Scan for the cell matching the given text and deliver its [X, Y] coordinate at center. 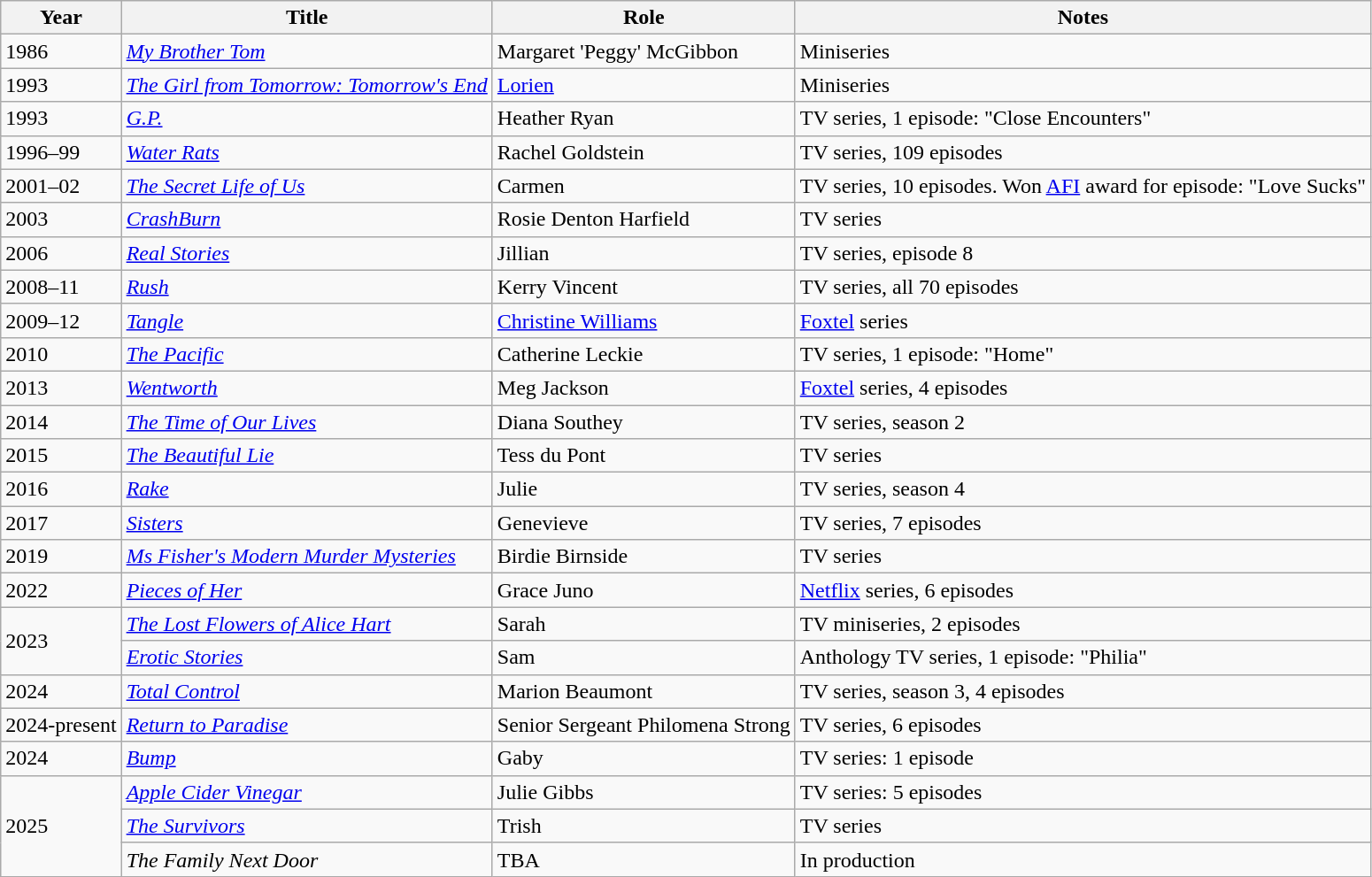
The Lost Flowers of Alice Hart [306, 624]
TV series: 1 episode [1083, 758]
Christine Williams [644, 320]
TV series, all 70 episodes [1083, 287]
2001–02 [61, 186]
The Secret Life of Us [306, 186]
TV series, season 4 [1083, 489]
Tess du Pont [644, 456]
TV series, 1 episode: "Close Encounters" [1083, 119]
G.P. [306, 119]
2022 [61, 590]
Marion Beaumont [644, 691]
Rake [306, 489]
Rosie Denton Harfield [644, 219]
Bump [306, 758]
2017 [61, 523]
The Time of Our Lives [306, 422]
TV series, season 3, 4 episodes [1083, 691]
Foxtel series, 4 episodes [1083, 388]
Title [306, 18]
Return to Paradise [306, 725]
Pieces of Her [306, 590]
Foxtel series [1083, 320]
TV series, 6 episodes [1083, 725]
TV series, season 2 [1083, 422]
Erotic Stories [306, 658]
Kerry Vincent [644, 287]
Grace Juno [644, 590]
TV miniseries, 2 episodes [1083, 624]
Ms Fisher's Modern Murder Mysteries [306, 557]
2014 [61, 422]
Sam [644, 658]
TV series, 10 episodes. Won AFI award for episode: "Love Sucks" [1083, 186]
Meg Jackson [644, 388]
2008–11 [61, 287]
1986 [61, 51]
Tangle [306, 320]
Sisters [306, 523]
Rush [306, 287]
Year [61, 18]
Trish [644, 826]
Water Rats [306, 152]
Apple Cider Vinegar [306, 792]
2024-present [61, 725]
TV series, 1 episode: "Home" [1083, 354]
2006 [61, 253]
In production [1083, 859]
Jillian [644, 253]
TV series, episode 8 [1083, 253]
Senior Sergeant Philomena Strong [644, 725]
2023 [61, 641]
Role [644, 18]
2025 [61, 826]
Notes [1083, 18]
Carmen [644, 186]
TV series, 7 episodes [1083, 523]
Real Stories [306, 253]
Total Control [306, 691]
2010 [61, 354]
TV series: 5 episodes [1083, 792]
Margaret 'Peggy' McGibbon [644, 51]
Wentworth [306, 388]
Julie [644, 489]
Gaby [644, 758]
2003 [61, 219]
The Pacific [306, 354]
CrashBurn [306, 219]
Netflix series, 6 episodes [1083, 590]
Birdie Birnside [644, 557]
2009–12 [61, 320]
Diana Southey [644, 422]
Julie Gibbs [644, 792]
Sarah [644, 624]
2019 [61, 557]
2013 [61, 388]
The Family Next Door [306, 859]
1996–99 [61, 152]
Catherine Leckie [644, 354]
Heather Ryan [644, 119]
The Survivors [306, 826]
2015 [61, 456]
TV series, 109 episodes [1083, 152]
2016 [61, 489]
Rachel Goldstein [644, 152]
Lorien [644, 85]
My Brother Tom [306, 51]
TBA [644, 859]
The Girl from Tomorrow: Tomorrow's End [306, 85]
Anthology TV series, 1 episode: "Philia" [1083, 658]
The Beautiful Lie [306, 456]
Genevieve [644, 523]
